From the cell containing the given text, extract its center point as [x, y] coordinate. 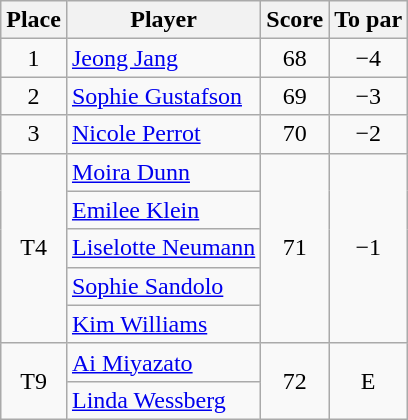
Emilee Klein [163, 210]
2 [34, 96]
−1 [368, 248]
72 [295, 381]
−4 [368, 58]
Sophie Gustafson [163, 96]
1 [34, 58]
−2 [368, 134]
69 [295, 96]
Place [34, 20]
Player [163, 20]
T4 [34, 248]
Linda Wessberg [163, 400]
Moira Dunn [163, 172]
3 [34, 134]
68 [295, 58]
To par [368, 20]
Jeong Jang [163, 58]
Ai Miyazato [163, 362]
−3 [368, 96]
Nicole Perrot [163, 134]
70 [295, 134]
Sophie Sandolo [163, 286]
Kim Williams [163, 324]
71 [295, 248]
E [368, 381]
Score [295, 20]
Liselotte Neumann [163, 248]
T9 [34, 381]
